Search for the cell housing the specified text and yield its (X, Y) center coordinate. 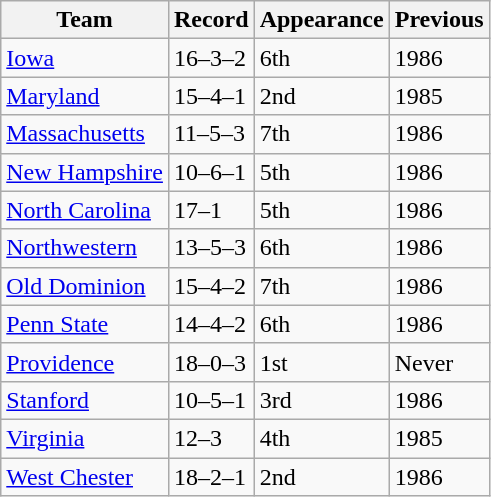
Stanford (85, 400)
Previous (439, 20)
Old Dominion (85, 286)
Northwestern (85, 248)
Providence (85, 362)
Maryland (85, 96)
Virginia (85, 438)
17–1 (211, 210)
Appearance (322, 20)
West Chester (85, 477)
16–3–2 (211, 58)
Team (85, 20)
Record (211, 20)
10–5–1 (211, 400)
13–5–3 (211, 248)
4th (322, 438)
18–0–3 (211, 362)
18–2–1 (211, 477)
Iowa (85, 58)
14–4–2 (211, 324)
New Hampshire (85, 172)
1st (322, 362)
15–4–2 (211, 286)
Massachusetts (85, 134)
12–3 (211, 438)
11–5–3 (211, 134)
3rd (322, 400)
Never (439, 362)
15–4–1 (211, 96)
10–6–1 (211, 172)
Penn State (85, 324)
North Carolina (85, 210)
